Capture the cell that displays the provided text and extract its [x, y] central coordinate. 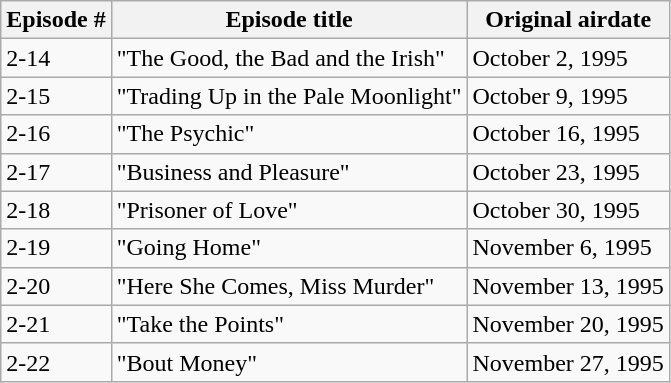
November 20, 1995 [568, 324]
2-15 [56, 96]
"Here She Comes, Miss Murder" [289, 286]
October 9, 1995 [568, 96]
2-14 [56, 58]
Original airdate [568, 20]
"Prisoner of Love" [289, 210]
2-18 [56, 210]
"Going Home" [289, 248]
2-17 [56, 172]
"Trading Up in the Pale Moonlight" [289, 96]
October 2, 1995 [568, 58]
2-22 [56, 362]
2-16 [56, 134]
October 30, 1995 [568, 210]
"Take the Points" [289, 324]
"Business and Pleasure" [289, 172]
2-21 [56, 324]
November 13, 1995 [568, 286]
"The Psychic" [289, 134]
"Bout Money" [289, 362]
2-20 [56, 286]
October 16, 1995 [568, 134]
November 6, 1995 [568, 248]
"The Good, the Bad and the Irish" [289, 58]
2-19 [56, 248]
November 27, 1995 [568, 362]
October 23, 1995 [568, 172]
Episode title [289, 20]
Episode # [56, 20]
